Locate the cell with the specified text and output its [x, y] center coordinate. 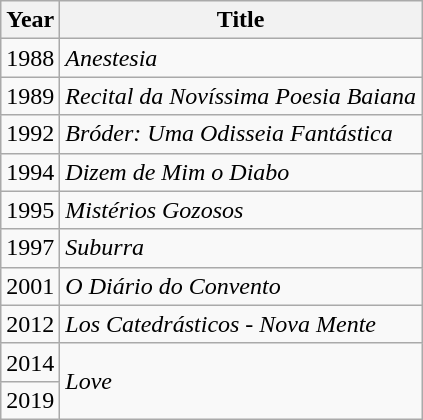
2012 [30, 324]
1994 [30, 172]
Love [241, 381]
Bróder: Uma Odisseia Fantástica [241, 134]
Recital da Novíssima Poesia Baiana [241, 96]
1988 [30, 58]
Los Catedrásticos - Nova Mente [241, 324]
Year [30, 20]
1989 [30, 96]
2014 [30, 362]
1997 [30, 248]
Mistérios Gozosos [241, 210]
O Diário do Convento [241, 286]
Title [241, 20]
1995 [30, 210]
Suburra [241, 248]
1992 [30, 134]
2019 [30, 400]
Dizem de Mim o Diabo [241, 172]
Anestesia [241, 58]
2001 [30, 286]
